Output the (X, Y) coordinate of the center of the cell containing the given text.  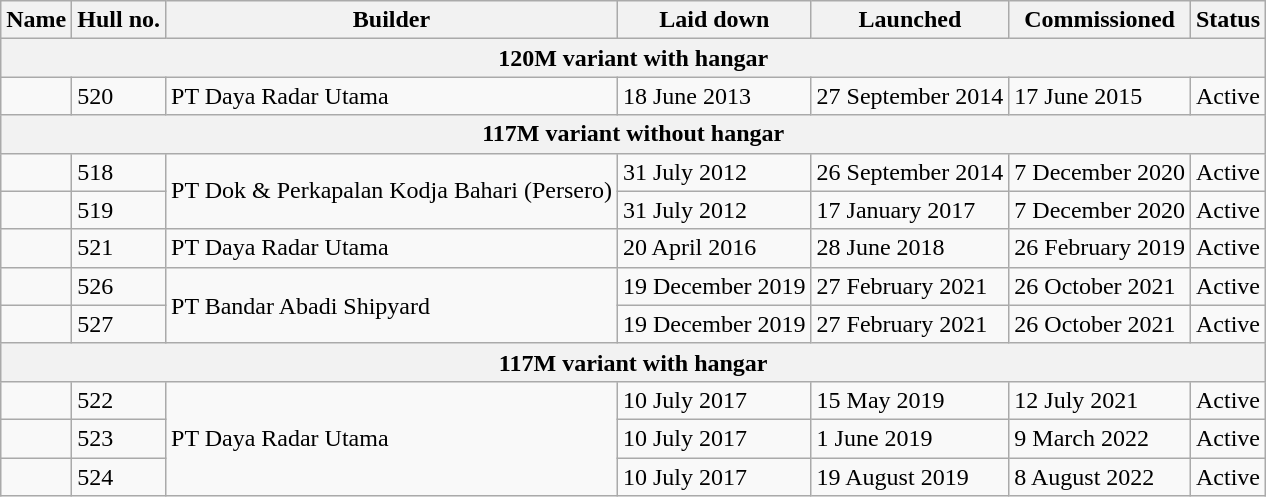
20 April 2016 (714, 248)
520 (119, 96)
PT Bandar Abadi Shipyard (392, 305)
Hull no. (119, 20)
28 June 2018 (910, 248)
17 June 2015 (1100, 96)
8 August 2022 (1100, 477)
Status (1228, 20)
518 (119, 172)
17 January 2017 (910, 210)
117M variant with hangar (634, 362)
15 May 2019 (910, 400)
Launched (910, 20)
9 March 2022 (1100, 438)
120M variant with hangar (634, 58)
524 (119, 477)
519 (119, 210)
26 February 2019 (1100, 248)
526 (119, 286)
1 June 2019 (910, 438)
18 June 2013 (714, 96)
12 July 2021 (1100, 400)
523 (119, 438)
521 (119, 248)
522 (119, 400)
Laid down (714, 20)
Commissioned (1100, 20)
26 September 2014 (910, 172)
117M variant without hangar (634, 134)
19 August 2019 (910, 477)
27 September 2014 (910, 96)
Builder (392, 20)
PT Dok & Perkapalan Kodja Bahari (Persero) (392, 191)
Name (36, 20)
527 (119, 324)
